Determine the [x, y] coordinate at the center of the cell enclosing the given text.  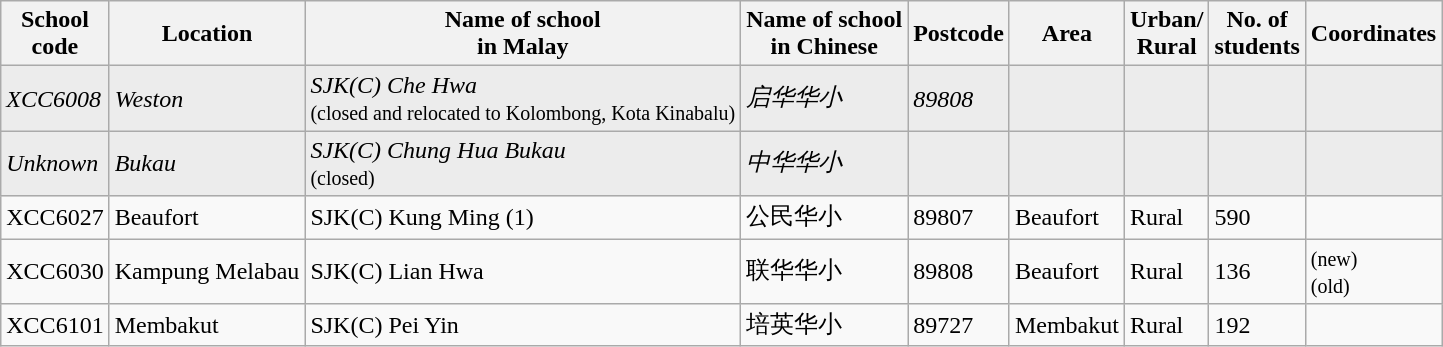
SJK(C) Che Hwa(closed and relocated to Kolombong, Kota Kinabalu) [523, 98]
XCC6030 [55, 270]
Kampung Melabau [207, 270]
XCC6101 [55, 326]
XCC6027 [55, 218]
192 [1257, 326]
Bukau [207, 164]
136 [1257, 270]
Unknown [55, 164]
Name of schoolin Chinese [824, 34]
Coordinates [1373, 34]
Schoolcode [55, 34]
SJK(C) Lian Hwa [523, 270]
启华华小 [824, 98]
中华华小 [824, 164]
Weston [207, 98]
XCC6008 [55, 98]
Area [1066, 34]
Name of schoolin Malay [523, 34]
联华华小 [824, 270]
(new) (old) [1373, 270]
Location [207, 34]
培英华小 [824, 326]
89807 [959, 218]
590 [1257, 218]
SJK(C) Chung Hua Bukau(closed) [523, 164]
SJK(C) Kung Ming (1) [523, 218]
Urban/Rural [1166, 34]
SJK(C) Pei Yin [523, 326]
No. ofstudents [1257, 34]
Postcode [959, 34]
公民华小 [824, 218]
89727 [959, 326]
